Find where the given text appears and provide that cell's center as (x, y) coordinate. 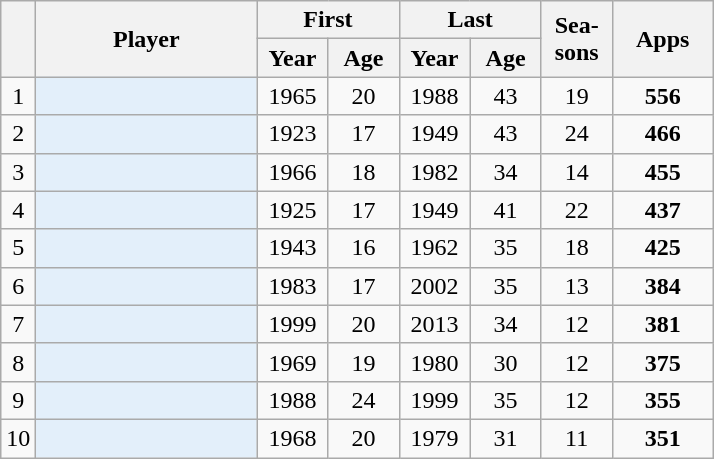
1962 (434, 248)
1925 (292, 210)
1980 (434, 362)
13 (576, 286)
Apps (662, 39)
425 (662, 248)
375 (662, 362)
Last (470, 20)
437 (662, 210)
6 (18, 286)
16 (364, 248)
4 (18, 210)
First (328, 20)
2 (18, 134)
1968 (292, 438)
7 (18, 324)
41 (506, 210)
351 (662, 438)
466 (662, 134)
384 (662, 286)
1966 (292, 172)
381 (662, 324)
22 (576, 210)
455 (662, 172)
9 (18, 400)
1943 (292, 248)
8 (18, 362)
2002 (434, 286)
1 (18, 96)
10 (18, 438)
31 (506, 438)
2013 (434, 324)
355 (662, 400)
556 (662, 96)
1983 (292, 286)
1965 (292, 96)
1982 (434, 172)
1979 (434, 438)
3 (18, 172)
5 (18, 248)
1923 (292, 134)
Sea-sons (576, 39)
Player (146, 39)
30 (506, 362)
14 (576, 172)
1969 (292, 362)
11 (576, 438)
